Search for the cell housing the specified text and yield its [X, Y] center coordinate. 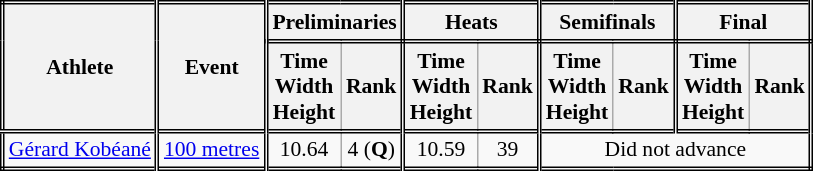
Final [743, 22]
100 metres [211, 150]
Did not advance [675, 150]
10.64 [304, 150]
Gérard Kobéané [80, 150]
4 (Q) [372, 150]
Event [211, 67]
Heats [471, 22]
10.59 [440, 150]
Preliminaries [334, 22]
39 [508, 150]
Athlete [80, 67]
Semifinals [607, 22]
